Locate the cell with the specified text and output its (x, y) center coordinate. 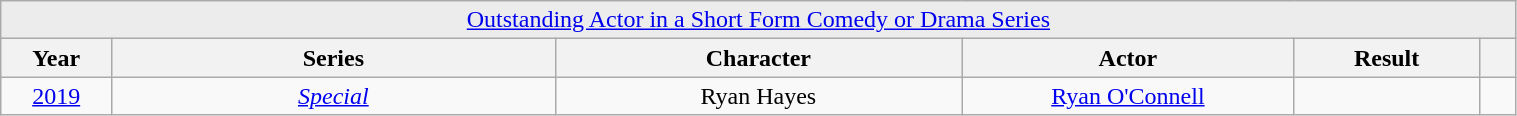
Special (334, 96)
Year (56, 58)
Ryan Hayes (758, 96)
2019 (56, 96)
Outstanding Actor in a Short Form Comedy or Drama Series (758, 20)
Ryan O'Connell (1128, 96)
Character (758, 58)
Actor (1128, 58)
Result (1386, 58)
Series (334, 58)
